Identify which cell holds the provided text, then report its [x, y] central coordinate. 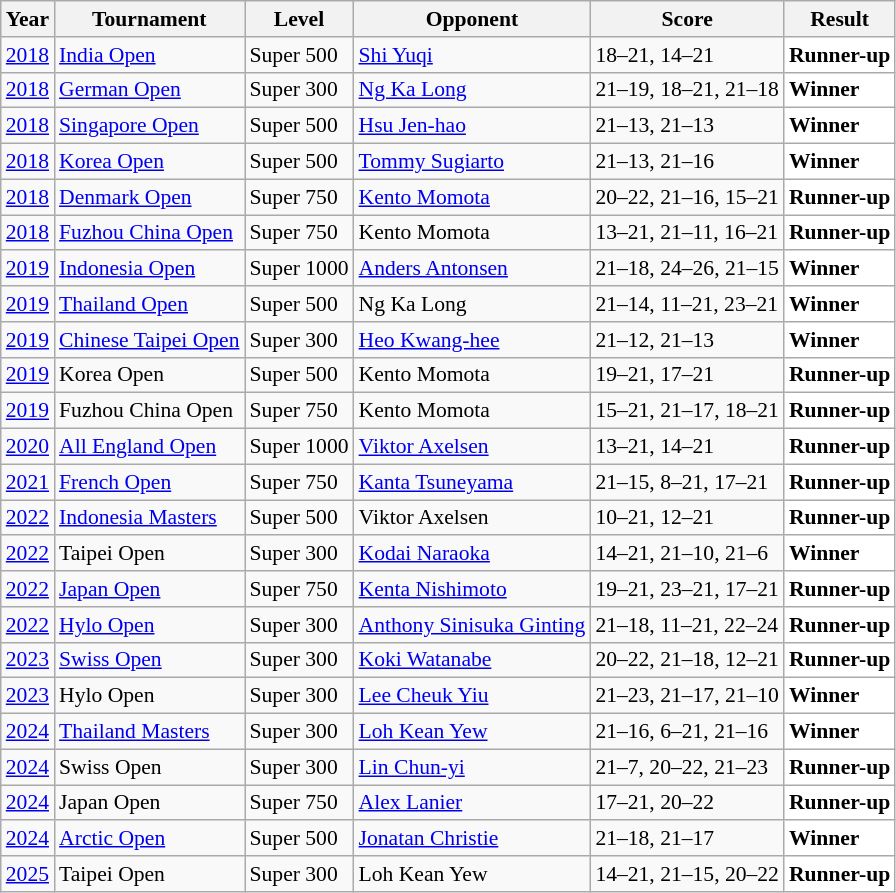
Tournament [149, 19]
Alex Lanier [472, 803]
Denmark Open [149, 197]
All England Open [149, 447]
21–19, 18–21, 21–18 [687, 90]
Anthony Sinisuka Ginting [472, 625]
Shi Yuqi [472, 55]
Opponent [472, 19]
Arctic Open [149, 839]
19–21, 17–21 [687, 375]
10–21, 12–21 [687, 518]
Lin Chun-yi [472, 767]
21–13, 21–13 [687, 126]
13–21, 14–21 [687, 447]
Thailand Open [149, 304]
21–18, 11–21, 22–24 [687, 625]
21–18, 24–26, 21–15 [687, 269]
21–7, 20–22, 21–23 [687, 767]
Singapore Open [149, 126]
21–15, 8–21, 17–21 [687, 482]
French Open [149, 482]
2020 [28, 447]
Lee Cheuk Yiu [472, 696]
14–21, 21–15, 20–22 [687, 874]
India Open [149, 55]
Jonatan Christie [472, 839]
21–18, 21–17 [687, 839]
21–23, 21–17, 21–10 [687, 696]
13–21, 21–11, 16–21 [687, 233]
Year [28, 19]
Kenta Nishimoto [472, 589]
Tommy Sugiarto [472, 162]
21–14, 11–21, 23–21 [687, 304]
Chinese Taipei Open [149, 340]
21–13, 21–16 [687, 162]
21–12, 21–13 [687, 340]
Indonesia Masters [149, 518]
German Open [149, 90]
20–22, 21–16, 15–21 [687, 197]
19–21, 23–21, 17–21 [687, 589]
Indonesia Open [149, 269]
15–21, 21–17, 18–21 [687, 411]
2025 [28, 874]
14–21, 21–10, 21–6 [687, 554]
Kodai Naraoka [472, 554]
Hsu Jen-hao [472, 126]
Score [687, 19]
Kanta Tsuneyama [472, 482]
Anders Antonsen [472, 269]
2021 [28, 482]
Level [298, 19]
18–21, 14–21 [687, 55]
Heo Kwang-hee [472, 340]
21–16, 6–21, 21–16 [687, 732]
Koki Watanabe [472, 660]
20–22, 21–18, 12–21 [687, 660]
Result [840, 19]
17–21, 20–22 [687, 803]
Thailand Masters [149, 732]
